Search for the cell housing the specified text and yield its [X, Y] center coordinate. 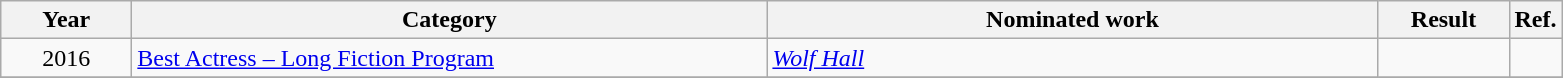
Nominated work [1072, 20]
Best Actress – Long Fiction Program [450, 58]
Year [66, 20]
Category [450, 20]
Ref. [1536, 20]
Wolf Hall [1072, 58]
2016 [66, 58]
Result [1444, 20]
